Locate the cell with the specified text and output its [X, Y] center coordinate. 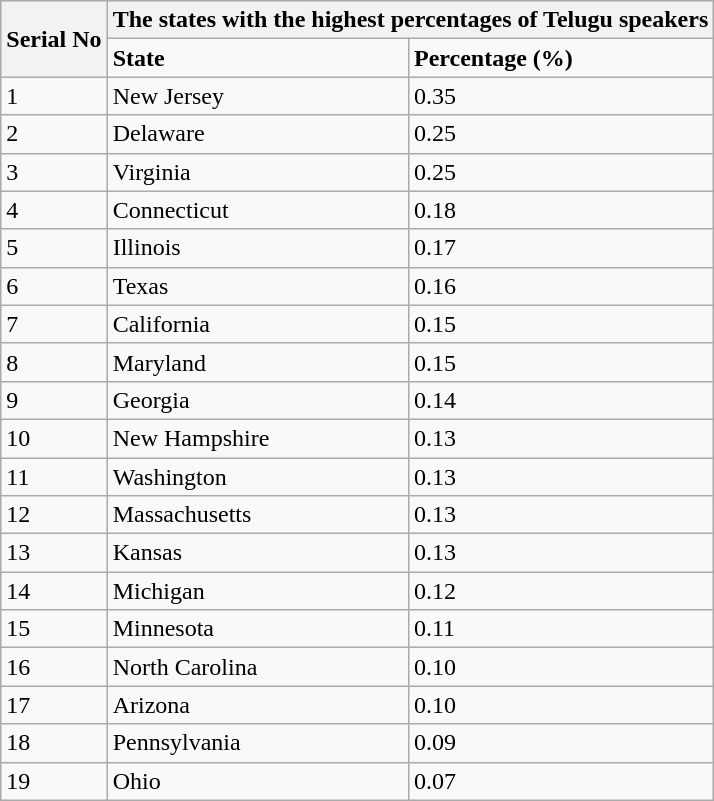
10 [54, 438]
12 [54, 515]
North Carolina [258, 667]
Delaware [258, 134]
Illinois [258, 248]
0.16 [560, 286]
4 [54, 210]
8 [54, 362]
15 [54, 629]
Arizona [258, 705]
Maryland [258, 362]
State [258, 58]
Minnesota [258, 629]
New Hampshire [258, 438]
Connecticut [258, 210]
New Jersey [258, 96]
16 [54, 667]
Serial No [54, 39]
Virginia [258, 172]
Kansas [258, 553]
9 [54, 400]
0.14 [560, 400]
Pennsylvania [258, 743]
Georgia [258, 400]
0.09 [560, 743]
6 [54, 286]
18 [54, 743]
2 [54, 134]
1 [54, 96]
Michigan [258, 591]
Ohio [258, 781]
California [258, 324]
Texas [258, 286]
0.11 [560, 629]
3 [54, 172]
7 [54, 324]
0.18 [560, 210]
17 [54, 705]
14 [54, 591]
19 [54, 781]
The states with the highest percentages of Telugu speakers [410, 20]
5 [54, 248]
11 [54, 477]
0.17 [560, 248]
0.12 [560, 591]
Percentage (%) [560, 58]
Massachusetts [258, 515]
0.07 [560, 781]
Washington [258, 477]
13 [54, 553]
0.35 [560, 96]
